Pinpoint the cell where the given text exists, returning its (x, y) midpoint coordinate. 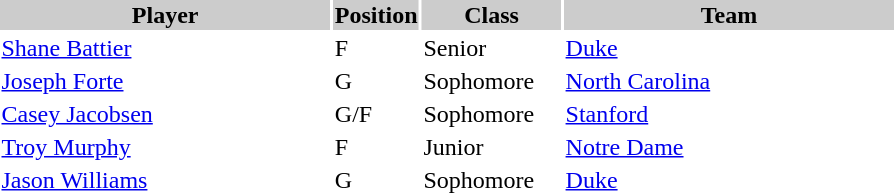
Team (729, 15)
Senior (492, 48)
G (376, 81)
Stanford (729, 114)
G/F (376, 114)
Duke (729, 48)
Casey Jacobsen (165, 114)
Troy Murphy (165, 147)
North Carolina (729, 81)
Position (376, 15)
Junior (492, 147)
Joseph Forte (165, 81)
Player (165, 15)
Shane Battier (165, 48)
Notre Dame (729, 147)
Class (492, 15)
